For the text-containing cell, return its midpoint in [X, Y] coordinate format. 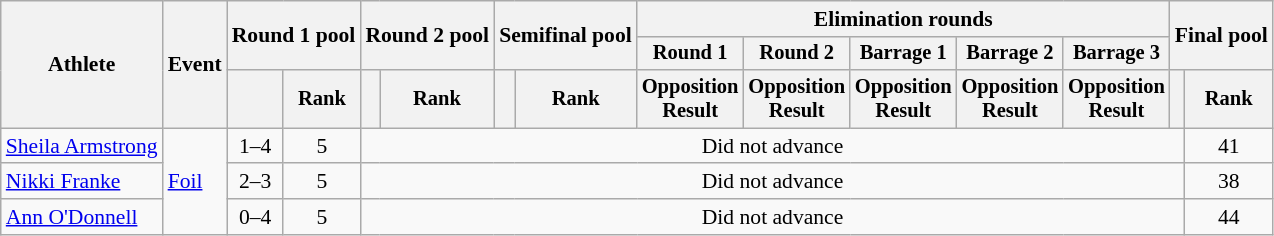
41 [1229, 146]
Round 2 pool [427, 36]
Semifinal pool [566, 36]
Foil [195, 182]
Barrage 1 [904, 54]
Athlete [82, 64]
0–4 [256, 217]
Elimination rounds [904, 19]
1–4 [256, 146]
Sheila Armstrong [82, 146]
Final pool [1222, 36]
2–3 [256, 182]
Round 2 [796, 54]
Round 1 [690, 54]
Barrage 3 [1116, 54]
Nikki Franke [82, 182]
44 [1229, 217]
Event [195, 64]
Barrage 2 [1010, 54]
Round 1 pool [294, 36]
Ann O'Donnell [82, 217]
38 [1229, 182]
